Output the [X, Y] coordinate of the center of the cell containing the given text.  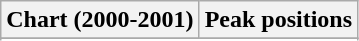
Peak positions [278, 20]
Chart (2000-2001) [100, 20]
